Determine the [X, Y] coordinate at the center of the cell enclosing the given text.  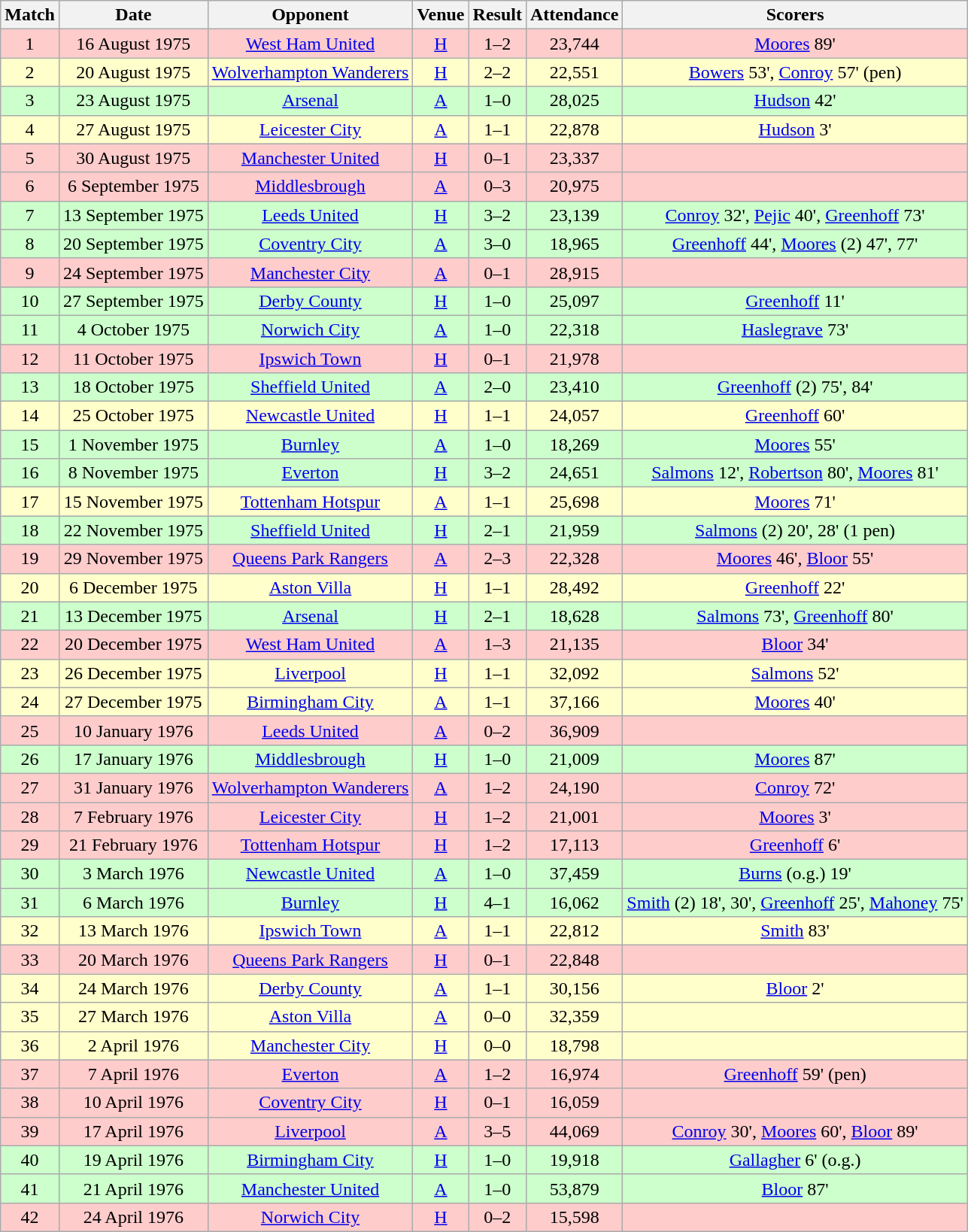
21 April 1976 [133, 1188]
18 October 1975 [133, 387]
37,166 [574, 702]
26 December 1975 [133, 673]
22,848 [574, 960]
24,057 [574, 416]
Opponent [310, 15]
19 [30, 559]
Salmons 12', Robertson 80', Moores 81' [796, 473]
Moores 87' [796, 759]
21,135 [574, 645]
24 [30, 702]
18,965 [574, 244]
17 January 1976 [133, 759]
17,113 [574, 845]
Greenhoff 60' [796, 416]
Greenhoff 22' [796, 587]
27 March 1976 [133, 1017]
7 [30, 215]
36 [30, 1045]
28,492 [574, 587]
Bloor 2' [796, 988]
19 April 1976 [133, 1160]
22 [30, 645]
22,551 [574, 72]
21 [30, 616]
4 October 1975 [133, 329]
5 [30, 158]
6 September 1975 [133, 187]
22 November 1975 [133, 530]
27 [30, 787]
10 April 1976 [133, 1103]
1–3 [497, 645]
15,598 [574, 1217]
25 October 1975 [133, 416]
32,092 [574, 673]
23,744 [574, 44]
53,879 [574, 1188]
22,812 [574, 931]
6 December 1975 [133, 587]
20,975 [574, 187]
21 February 1976 [133, 845]
23,337 [574, 158]
Salmons 52' [796, 673]
18,628 [574, 616]
40 [30, 1160]
19,918 [574, 1160]
20 [30, 587]
Match [30, 15]
18,269 [574, 445]
32,359 [574, 1017]
17 [30, 502]
Bloor 34' [796, 645]
Moores 3' [796, 816]
Salmons 73', Greenhoff 80' [796, 616]
Greenhoff 11' [796, 301]
3 [30, 101]
32 [30, 931]
Conroy 72' [796, 787]
1 [30, 44]
Smith 83' [796, 931]
Haslegrave 73' [796, 329]
28,025 [574, 101]
36,909 [574, 730]
1 November 1975 [133, 445]
Bloor 87' [796, 1188]
24,651 [574, 473]
10 January 1976 [133, 730]
20 September 1975 [133, 244]
11 [30, 329]
30,156 [574, 988]
35 [30, 1017]
23,139 [574, 215]
22,878 [574, 129]
27 September 1975 [133, 301]
24 March 1976 [133, 988]
Greenhoff 6' [796, 845]
Attendance [574, 15]
14 [30, 416]
41 [30, 1188]
Conroy 32', Pejic 40', Greenhoff 73' [796, 215]
22,328 [574, 559]
4–1 [497, 903]
16 [30, 473]
Moores 55' [796, 445]
2 [30, 72]
23 August 1975 [133, 101]
Venue [441, 15]
39 [30, 1131]
8 November 1975 [133, 473]
31 [30, 903]
20 March 1976 [133, 960]
Greenhoff 59' (pen) [796, 1074]
29 November 1975 [133, 559]
34 [30, 988]
Moores 89' [796, 44]
37 [30, 1074]
Result [497, 15]
Date [133, 15]
22,318 [574, 329]
15 [30, 445]
26 [30, 759]
25,698 [574, 502]
21,009 [574, 759]
Gallagher 6' (o.g.) [796, 1160]
21,001 [574, 816]
29 [30, 845]
13 [30, 387]
24 April 1976 [133, 1217]
Hudson 3' [796, 129]
33 [30, 960]
21,978 [574, 359]
44,069 [574, 1131]
24 September 1975 [133, 272]
6 [30, 187]
7 February 1976 [133, 816]
31 January 1976 [133, 787]
Scorers [796, 15]
30 August 1975 [133, 158]
0–3 [497, 187]
28 [30, 816]
2 April 1976 [133, 1045]
24,190 [574, 787]
Greenhoff 44', Moores (2) 47', 77' [796, 244]
8 [30, 244]
16,062 [574, 903]
3–0 [497, 244]
20 August 1975 [133, 72]
6 March 1976 [133, 903]
Conroy 30', Moores 60', Bloor 89' [796, 1131]
21,959 [574, 530]
Burns (o.g.) 19' [796, 874]
Hudson 42' [796, 101]
27 December 1975 [133, 702]
Moores 46', Bloor 55' [796, 559]
7 April 1976 [133, 1074]
25 [30, 730]
2–0 [497, 387]
Moores 40' [796, 702]
3–5 [497, 1131]
16 August 1975 [133, 44]
16,059 [574, 1103]
11 October 1975 [133, 359]
38 [30, 1103]
18 [30, 530]
13 March 1976 [133, 931]
18,798 [574, 1045]
13 September 1975 [133, 215]
37,459 [574, 874]
16,974 [574, 1074]
13 December 1975 [133, 616]
42 [30, 1217]
27 August 1975 [133, 129]
30 [30, 874]
3 March 1976 [133, 874]
23 [30, 673]
23,410 [574, 387]
2–3 [497, 559]
12 [30, 359]
10 [30, 301]
25,097 [574, 301]
Smith (2) 18', 30', Greenhoff 25', Mahoney 75' [796, 903]
9 [30, 272]
15 November 1975 [133, 502]
17 April 1976 [133, 1131]
Salmons (2) 20', 28' (1 pen) [796, 530]
Moores 71' [796, 502]
Bowers 53', Conroy 57' (pen) [796, 72]
20 December 1975 [133, 645]
2–2 [497, 72]
28,915 [574, 272]
4 [30, 129]
Greenhoff (2) 75', 84' [796, 387]
